Capture the cell that displays the provided text and extract its (X, Y) central coordinate. 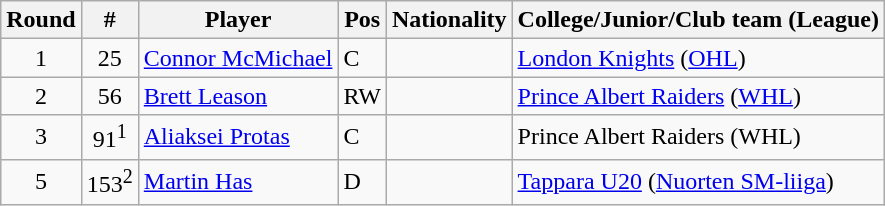
# (110, 20)
RW (362, 96)
College/Junior/Club team (League) (698, 20)
1532 (110, 182)
Tappara U20 (Nuorten SM-liiga) (698, 182)
Pos (362, 20)
3 (41, 138)
D (362, 182)
Round (41, 20)
25 (110, 58)
London Knights (OHL) (698, 58)
Brett Leason (238, 96)
Nationality (449, 20)
Aliaksei Protas (238, 138)
Martin Has (238, 182)
5 (41, 182)
Player (238, 20)
911 (110, 138)
2 (41, 96)
Connor McMichael (238, 58)
56 (110, 96)
1 (41, 58)
